Pinpoint the cell where the given text exists, returning its [X, Y] midpoint coordinate. 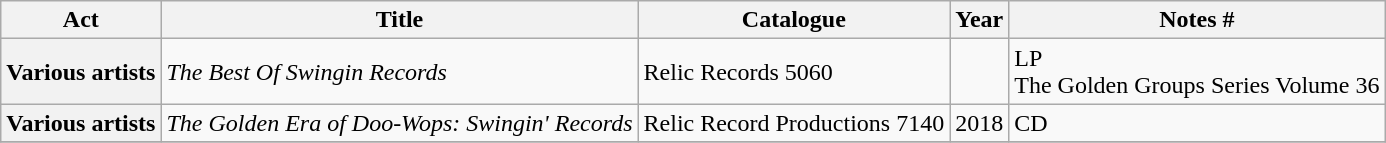
Year [980, 20]
Title [400, 20]
Relic Record Productions 7140 [794, 123]
LP The Golden Groups Series Volume 36 [1197, 72]
Relic Records 5060 [794, 72]
Act [81, 20]
CD [1197, 123]
The Golden Era of Doo-Wops: Swingin' Records [400, 123]
Notes # [1197, 20]
2018 [980, 123]
The Best Of Swingin Records [400, 72]
Catalogue [794, 20]
